Search for the cell housing the specified text and yield its (x, y) center coordinate. 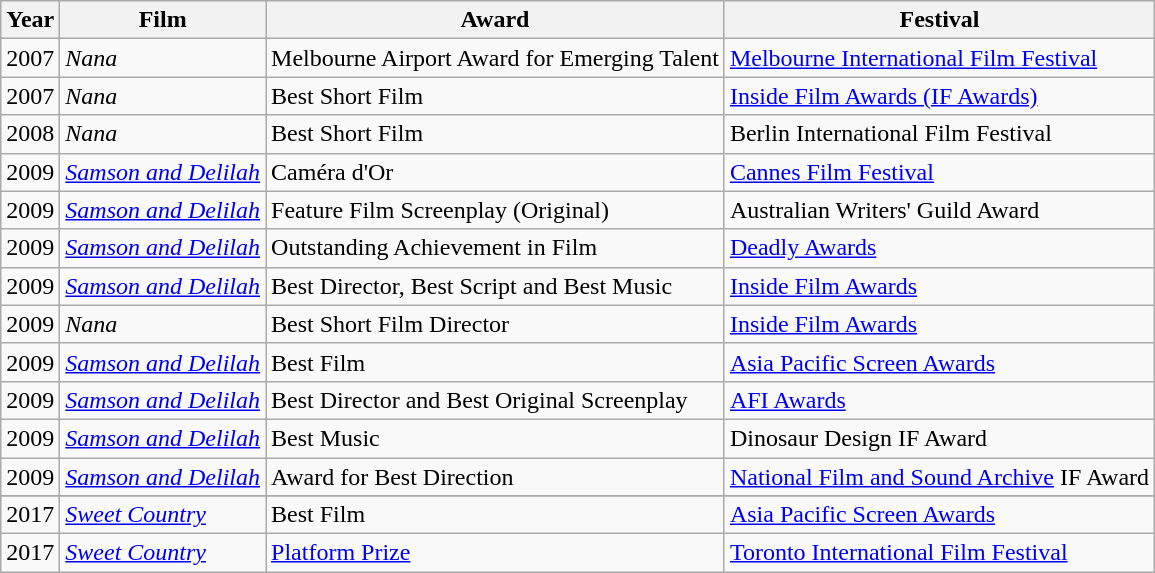
Feature Film Screenplay (Original) (496, 210)
Best Short Film Director (496, 324)
Inside Film Awards (IF Awards) (939, 96)
Caméra d'Or (496, 172)
Toronto International Film Festival (939, 553)
Cannes Film Festival (939, 172)
Festival (939, 20)
Year (30, 20)
Best Director and Best Original Screenplay (496, 400)
Film (163, 20)
2008 (30, 134)
Platform Prize (496, 553)
Berlin International Film Festival (939, 134)
Best Music (496, 438)
Award for Best Direction (496, 477)
Melbourne International Film Festival (939, 58)
National Film and Sound Archive IF Award (939, 477)
Dinosaur Design IF Award (939, 438)
Australian Writers' Guild Award (939, 210)
Award (496, 20)
Outstanding Achievement in Film (496, 248)
Best Director, Best Script and Best Music (496, 286)
AFI Awards (939, 400)
Deadly Awards (939, 248)
Melbourne Airport Award for Emerging Talent (496, 58)
